For the text-containing cell, return its midpoint in (x, y) coordinate format. 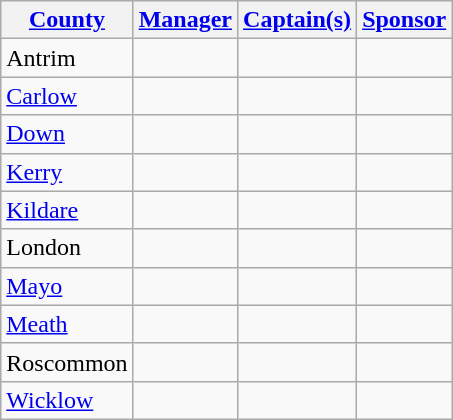
Antrim (67, 58)
Kerry (67, 172)
County (67, 20)
Wicklow (67, 400)
London (67, 248)
Sponsor (404, 20)
Down (67, 134)
Captain(s) (298, 20)
Carlow (67, 96)
Kildare (67, 210)
Meath (67, 324)
Roscommon (67, 362)
Mayo (67, 286)
Manager (185, 20)
